Extract the (x, y) coordinate from the center of the cell holding the provided text.  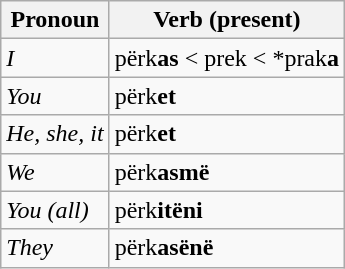
You (55, 96)
përkasënë (226, 248)
They (55, 248)
Verb (present) (226, 20)
përkasmë (226, 172)
You (all) (55, 210)
përkas < prek < *praka (226, 58)
We (55, 172)
përkitëni (226, 210)
Pronoun (55, 20)
He, she, it (55, 134)
I (55, 58)
